Identify which cell holds the provided text, then report its (x, y) central coordinate. 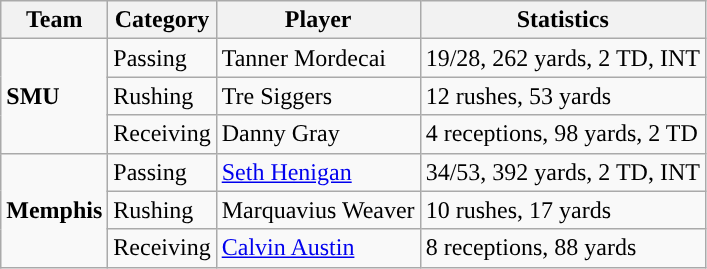
Team (54, 20)
8 receptions, 88 yards (562, 248)
10 rushes, 17 yards (562, 210)
4 receptions, 98 yards, 2 TD (562, 134)
Statistics (562, 20)
SMU (54, 96)
Calvin Austin (318, 248)
12 rushes, 53 yards (562, 96)
Tre Siggers (318, 96)
Danny Gray (318, 134)
Marquavius Weaver (318, 210)
Player (318, 20)
Seth Henigan (318, 172)
Category (162, 20)
34/53, 392 yards, 2 TD, INT (562, 172)
Memphis (54, 210)
19/28, 262 yards, 2 TD, INT (562, 58)
Tanner Mordecai (318, 58)
